Extract the (x, y) coordinate from the center of the cell holding the provided text.  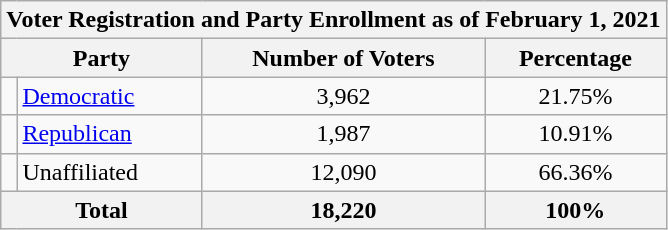
10.91% (576, 134)
66.36% (576, 172)
12,090 (344, 172)
Number of Voters (344, 58)
18,220 (344, 210)
Unaffiliated (110, 172)
3,962 (344, 96)
Republican (110, 134)
Party (102, 58)
21.75% (576, 96)
100% (576, 210)
1,987 (344, 134)
Percentage (576, 58)
Voter Registration and Party Enrollment as of February 1, 2021 (334, 20)
Democratic (110, 96)
Total (102, 210)
